Return the (x, y) coordinate for the center point of the cell that contains the specified text.  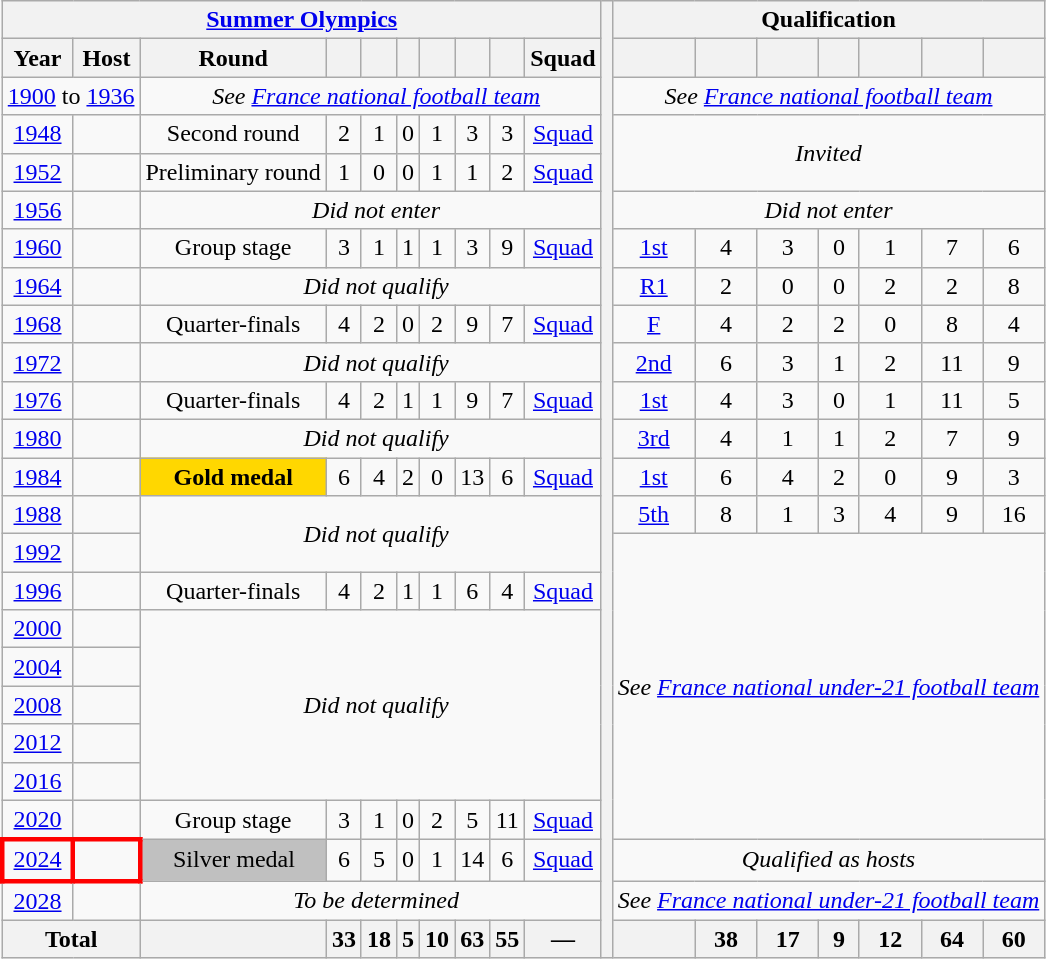
18 (378, 939)
Second round (233, 134)
1952 (38, 172)
1968 (38, 324)
2nd (654, 362)
Silver medal (233, 860)
38 (726, 939)
1988 (38, 515)
1964 (38, 286)
1900 to 1936 (71, 96)
F (654, 324)
17 (788, 939)
1960 (38, 248)
10 (438, 939)
Gold medal (233, 477)
1984 (38, 477)
Qualified as hosts (828, 860)
Invited (828, 153)
To be determined (376, 901)
1976 (38, 400)
14 (472, 860)
2000 (38, 629)
33 (344, 939)
1992 (38, 553)
2016 (38, 781)
60 (1014, 939)
2004 (38, 667)
1980 (38, 438)
1948 (38, 134)
16 (1014, 515)
63 (472, 939)
1972 (38, 362)
2008 (38, 705)
1956 (38, 210)
Preliminary round (233, 172)
2024 (38, 860)
64 (952, 939)
55 (508, 939)
1996 (38, 591)
2028 (38, 901)
5th (654, 515)
Total (71, 939)
2020 (38, 820)
Year (38, 58)
Host (106, 58)
12 (890, 939)
2012 (38, 743)
R1 (654, 286)
Round (233, 58)
13 (472, 477)
Qualification (828, 20)
Summer Olympics (302, 20)
— (563, 939)
3rd (654, 438)
